Capture the cell that displays the provided text and extract its (x, y) central coordinate. 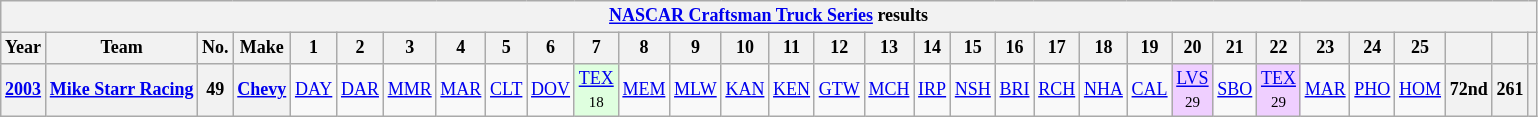
15 (972, 48)
2003 (24, 90)
Year (24, 48)
18 (1104, 48)
11 (792, 48)
NASCAR Craftsman Truck Series results (769, 16)
MMR (410, 90)
261 (1510, 90)
DAR (360, 90)
8 (644, 48)
RCH (1057, 90)
Mike Starr Racing (121, 90)
25 (1420, 48)
23 (1325, 48)
DAY (314, 90)
6 (551, 48)
No. (216, 48)
Chevy (262, 90)
KAN (745, 90)
20 (1192, 48)
TEX29 (1279, 90)
21 (1235, 48)
14 (932, 48)
KEN (792, 90)
SBO (1235, 90)
4 (461, 48)
5 (506, 48)
CAL (1150, 90)
10 (745, 48)
22 (1279, 48)
HOM (1420, 90)
12 (839, 48)
LVS29 (1192, 90)
BRI (1014, 90)
49 (216, 90)
CLT (506, 90)
19 (1150, 48)
IRP (932, 90)
13 (889, 48)
NSH (972, 90)
3 (410, 48)
MLW (696, 90)
MCH (889, 90)
DOV (551, 90)
Make (262, 48)
17 (1057, 48)
24 (1372, 48)
MEM (644, 90)
1 (314, 48)
7 (596, 48)
GTW (839, 90)
72nd (1468, 90)
NHA (1104, 90)
Team (121, 48)
TEX18 (596, 90)
2 (360, 48)
9 (696, 48)
16 (1014, 48)
PHO (1372, 90)
